For the text-containing cell, return its midpoint in [x, y] coordinate format. 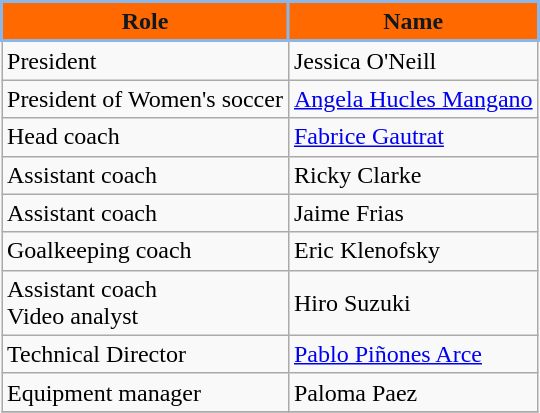
Equipment manager [146, 392]
Ricky Clarke [413, 175]
Angela Hucles Mangano [413, 99]
Head coach [146, 137]
Role [146, 22]
Fabrice Gautrat [413, 137]
Pablo Piñones Arce [413, 354]
Eric Klenofsky [413, 251]
Goalkeeping coach [146, 251]
Technical Director [146, 354]
Name [413, 22]
Assistant coachVideo analyst [146, 302]
Hiro Suzuki [413, 302]
President [146, 60]
Jessica O'Neill [413, 60]
Paloma Paez [413, 392]
Jaime Frias [413, 213]
President of Women's soccer [146, 99]
